Determine the [x, y] coordinate at the center of the cell enclosing the given text.  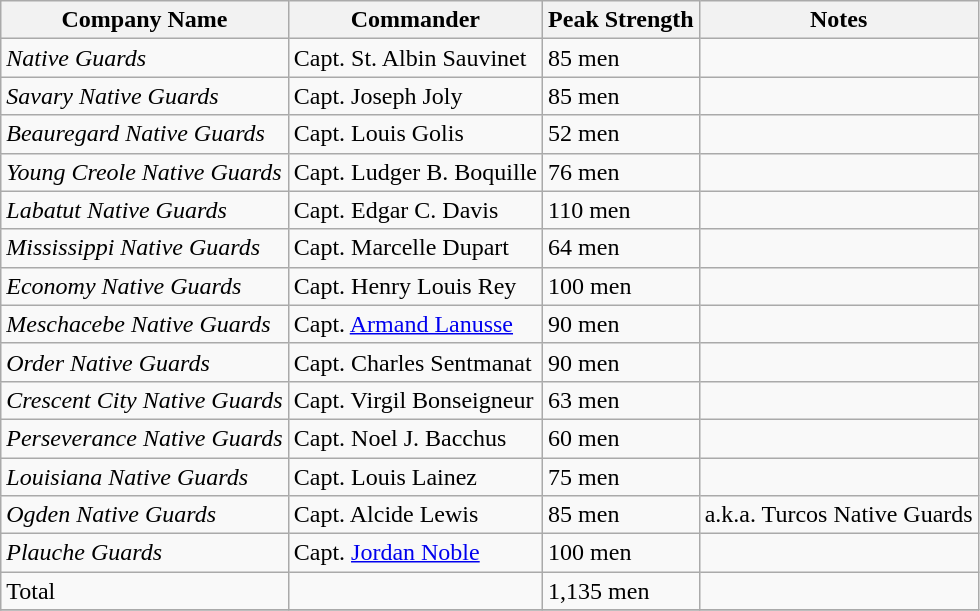
76 men [622, 172]
Capt. Louis Golis [415, 134]
63 men [622, 400]
Capt. Virgil Bonseigneur [415, 400]
Crescent City Native Guards [144, 400]
Capt. Armand Lanusse [415, 324]
60 men [622, 438]
Capt. St. Albin Sauvinet [415, 58]
110 men [622, 210]
Total [144, 591]
Mississippi Native Guards [144, 248]
Native Guards [144, 58]
Capt. Noel J. Bacchus [415, 438]
Capt. Marcelle Dupart [415, 248]
1,135 men [622, 591]
Capt. Henry Louis Rey [415, 286]
Peak Strength [622, 20]
Meschacebe Native Guards [144, 324]
52 men [622, 134]
Capt. Ludger B. Boquille [415, 172]
Capt. Charles Sentmanat [415, 362]
Capt. Jordan Noble [415, 553]
Young Creole Native Guards [144, 172]
64 men [622, 248]
Economy Native Guards [144, 286]
a.k.a. Turcos Native Guards [838, 515]
Savary Native Guards [144, 96]
Capt. Joseph Joly [415, 96]
Company Name [144, 20]
Labatut Native Guards [144, 210]
Plauche Guards [144, 553]
Capt. Edgar C. Davis [415, 210]
Perseverance Native Guards [144, 438]
Capt. Louis Lainez [415, 477]
Ogden Native Guards [144, 515]
Louisiana Native Guards [144, 477]
Beauregard Native Guards [144, 134]
Commander [415, 20]
Capt. Alcide Lewis [415, 515]
Order Native Guards [144, 362]
75 men [622, 477]
Notes [838, 20]
